Return the [X, Y] coordinate for the center point of the cell that contains the specified text.  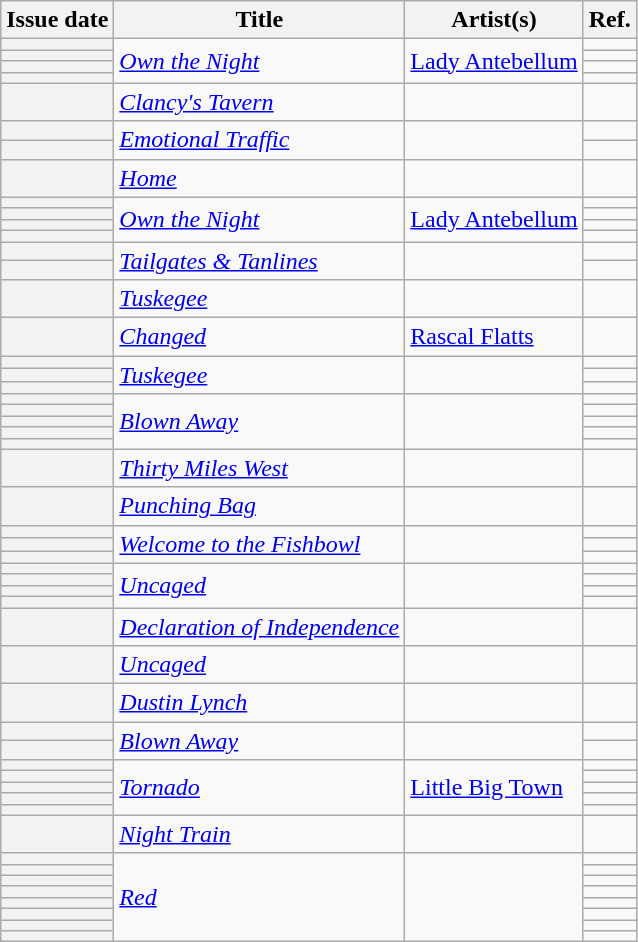
Welcome to the Fishbowl [260, 544]
Tailgates & Tanlines [260, 261]
Night Train [260, 834]
Changed [260, 337]
Artist(s) [494, 20]
Thirty Miles West [260, 468]
Red [260, 897]
Home [260, 178]
Little Big Town [494, 788]
Rascal Flatts [494, 337]
Title [260, 20]
Emotional Traffic [260, 140]
Ref. [610, 20]
Tornado [260, 788]
Punching Bag [260, 506]
Issue date [58, 20]
Declaration of Independence [260, 627]
Clancy's Tavern [260, 102]
Dustin Lynch [260, 703]
